Extract the [x, y] coordinate from the center of the cell holding the provided text.  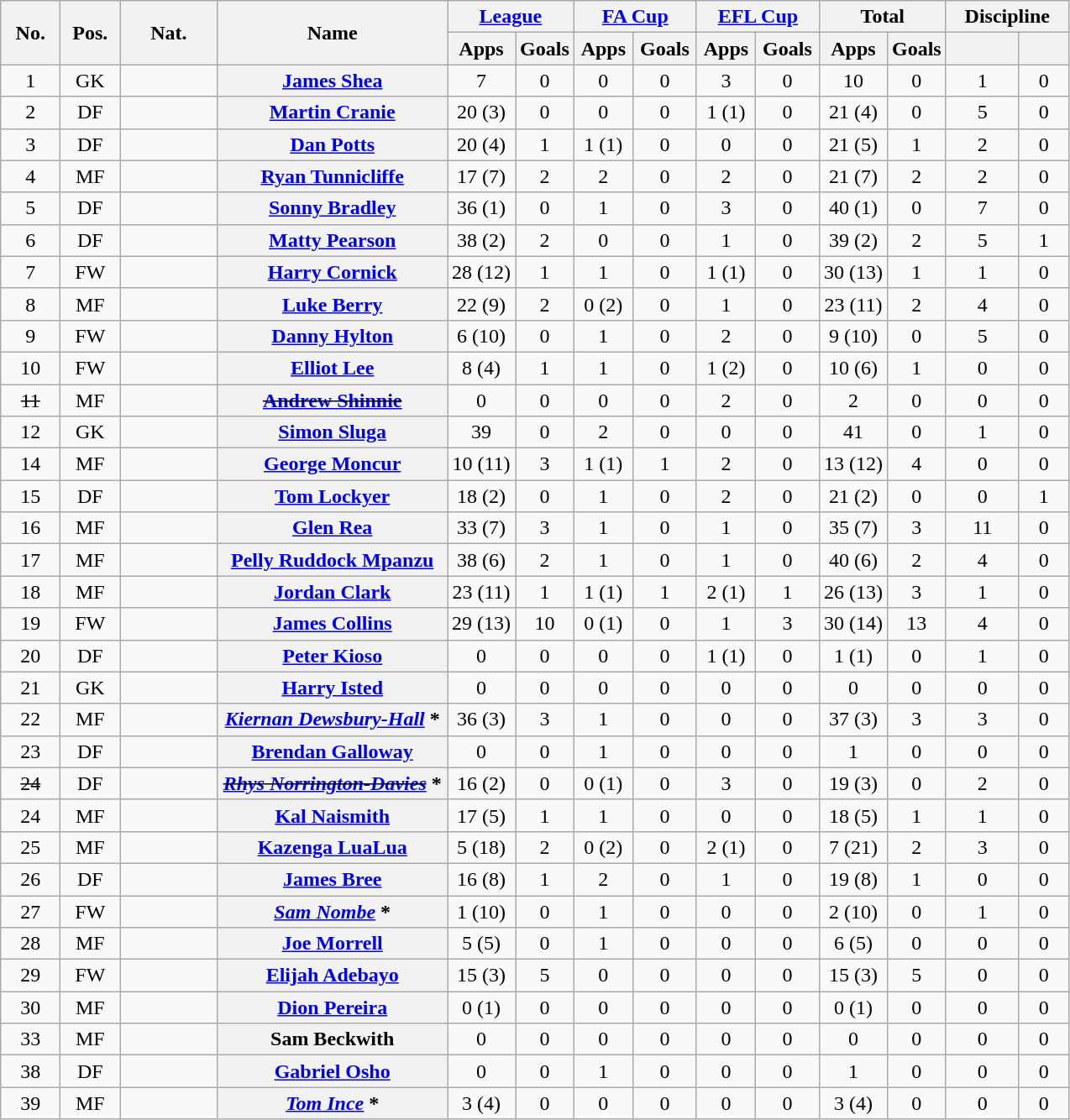
13 (12) [853, 464]
26 [30, 879]
Peter Kioso [333, 656]
6 (5) [853, 944]
No. [30, 33]
26 (13) [853, 592]
Rhys Norrington-Davies * [333, 783]
36 (3) [480, 720]
FA Cup [635, 17]
Gabriel Osho [333, 1071]
Harry Isted [333, 688]
22 [30, 720]
8 [30, 304]
1 (2) [726, 368]
18 (5) [853, 815]
12 [30, 432]
Dion Pereira [333, 1007]
Matty Pearson [333, 240]
Luke Berry [333, 304]
5 (18) [480, 847]
Ryan Tunnicliffe [333, 176]
Glen Rea [333, 528]
20 [30, 656]
18 [30, 592]
19 (8) [853, 879]
Kiernan Dewsbury-Hall * [333, 720]
Pelly Ruddock Mpanzu [333, 560]
19 (3) [853, 783]
13 [916, 624]
23 [30, 751]
Harry Cornick [333, 272]
14 [30, 464]
Sam Beckwith [333, 1039]
38 [30, 1071]
Name [333, 33]
Danny Hylton [333, 336]
1 (10) [480, 911]
16 (2) [480, 783]
21 (7) [853, 176]
30 (14) [853, 624]
Joe Morrell [333, 944]
28 (12) [480, 272]
Sam Nombe * [333, 911]
21 (5) [853, 144]
Martin Cranie [333, 113]
Jordan Clark [333, 592]
33 [30, 1039]
Brendan Galloway [333, 751]
17 (5) [480, 815]
8 (4) [480, 368]
6 [30, 240]
15 [30, 496]
10 (6) [853, 368]
Andrew Shinnie [333, 400]
20 (3) [480, 113]
40 (6) [853, 560]
29 [30, 976]
6 (10) [480, 336]
20 (4) [480, 144]
Simon Sluga [333, 432]
38 (2) [480, 240]
40 (1) [853, 208]
2 (10) [853, 911]
Kazenga LuaLua [333, 847]
Sonny Bradley [333, 208]
9 (10) [853, 336]
38 (6) [480, 560]
10 (11) [480, 464]
39 (2) [853, 240]
James Collins [333, 624]
30 (13) [853, 272]
21 (4) [853, 113]
25 [30, 847]
27 [30, 911]
Nat. [169, 33]
James Shea [333, 81]
16 [30, 528]
17 (7) [480, 176]
Elliot Lee [333, 368]
James Bree [333, 879]
35 (7) [853, 528]
36 (1) [480, 208]
Elijah Adebayo [333, 976]
Pos. [91, 33]
19 [30, 624]
41 [853, 432]
7 (21) [853, 847]
21 [30, 688]
EFL Cup [758, 17]
33 (7) [480, 528]
37 (3) [853, 720]
Dan Potts [333, 144]
George Moncur [333, 464]
28 [30, 944]
Tom Ince * [333, 1103]
30 [30, 1007]
17 [30, 560]
League [511, 17]
Total [882, 17]
Kal Naismith [333, 815]
5 (5) [480, 944]
21 (2) [853, 496]
18 (2) [480, 496]
29 (13) [480, 624]
16 (8) [480, 879]
Discipline [1007, 17]
Tom Lockyer [333, 496]
22 (9) [480, 304]
9 [30, 336]
